Return [X, Y] of the center of cell containing provided text 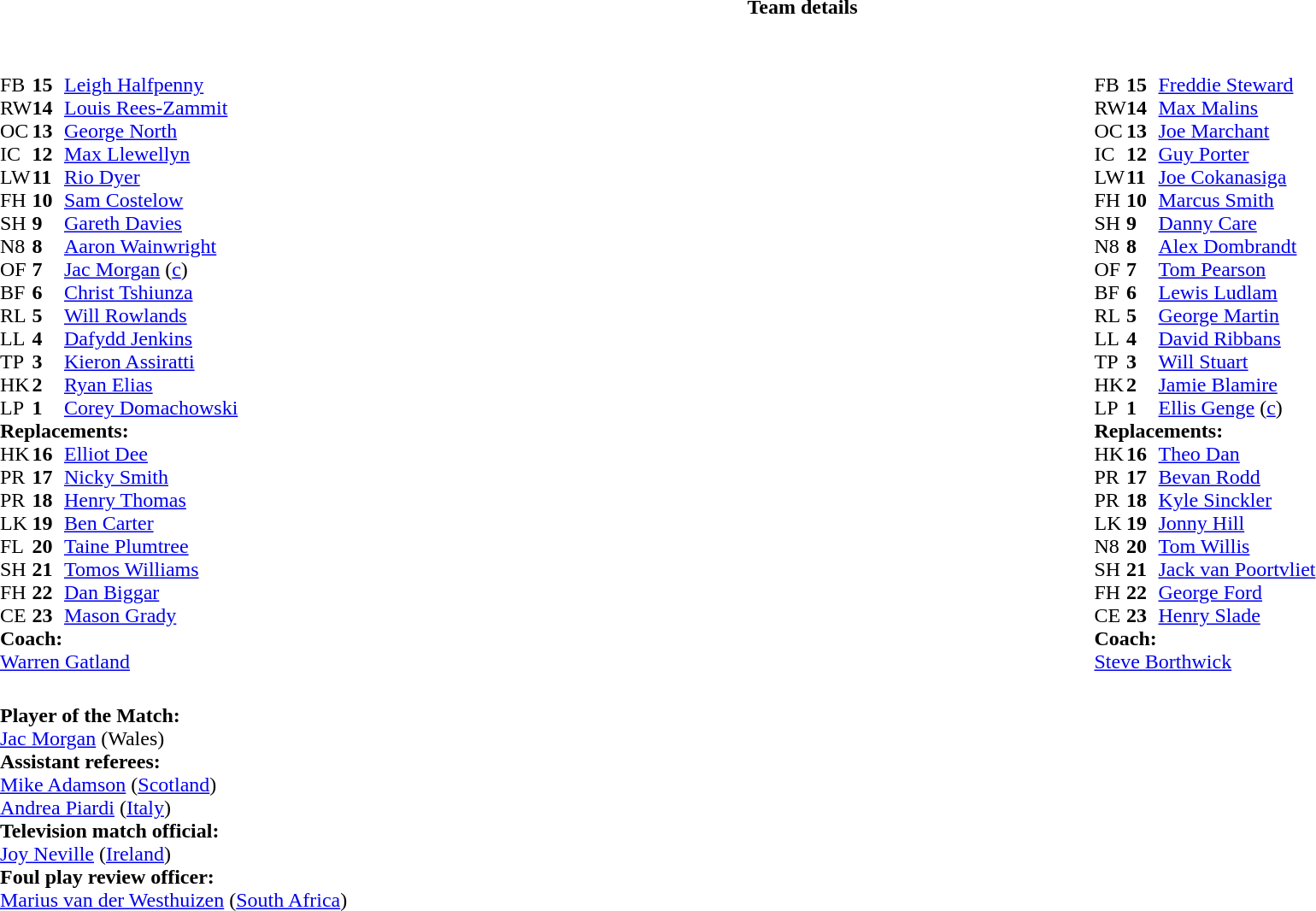
Danny Care [1237, 224]
Sam Costelow [150, 200]
Jac Morgan (c) [150, 270]
Lewis Ludlam [1237, 292]
Joe Cokanasiga [1237, 178]
Mason Grady [150, 615]
Dafydd Jenkins [150, 338]
Steve Borthwick [1205, 661]
Rio Dyer [150, 178]
Ryan Elias [150, 385]
Kieron Assiratti [150, 362]
Aaron Wainwright [150, 246]
Marcus Smith [1237, 200]
George North [150, 132]
Jack van Poortvliet [1237, 569]
Will Rowlands [150, 316]
Dan Biggar [150, 593]
Will Stuart [1237, 362]
Warren Gatland [119, 661]
Corey Domachowski [150, 408]
Tom Pearson [1237, 270]
Freddie Steward [1237, 85]
Bevan Rodd [1237, 477]
Ellis Genge (c) [1237, 408]
Alex Dombrandt [1237, 246]
Jamie Blamire [1237, 385]
Joe Marchant [1237, 132]
Elliot Dee [150, 455]
Leigh Halfpenny [150, 85]
George Ford [1237, 593]
Max Malins [1237, 108]
Theo Dan [1237, 455]
Christ Tshiunza [150, 292]
Tomos Williams [150, 569]
Louis Rees-Zammit [150, 108]
Taine Plumtree [150, 547]
George Martin [1237, 316]
David Ribbans [1237, 338]
Tom Willis [1237, 547]
Jonny Hill [1237, 523]
Henry Slade [1237, 615]
Ben Carter [150, 523]
Max Llewellyn [150, 154]
Nicky Smith [150, 477]
Kyle Sinckler [1237, 501]
Gareth Davies [150, 224]
Henry Thomas [150, 501]
FL [16, 547]
Guy Porter [1237, 154]
